Find where the given text appears and provide that cell's center as (X, Y) coordinate. 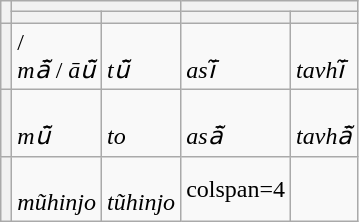
mũhinjo (57, 188)
tū̃ (142, 56)
tavhī̃ (324, 56)
tũhinjo (142, 188)
asī̃ (236, 56)
/ mā̃ / āū̃ (57, 56)
tavhā̃ (324, 122)
asā̃ (236, 122)
mū̃ (57, 122)
to (142, 122)
colspan=4 (236, 188)
